Determine the [X, Y] coordinate at the center of the cell enclosing the given text.  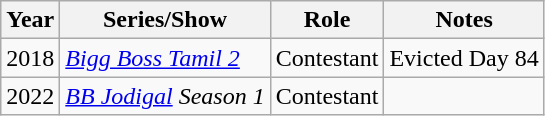
Series/Show [165, 20]
Notes [464, 20]
Role [327, 20]
BB Jodigal Season 1 [165, 96]
Evicted Day 84 [464, 58]
Bigg Boss Tamil 2 [165, 58]
Year [30, 20]
2022 [30, 96]
2018 [30, 58]
